Return (x, y) of the center of cell containing provided text 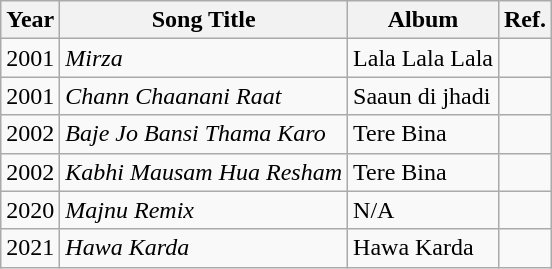
2020 (30, 210)
Chann Chaanani Raat (204, 96)
Song Title (204, 20)
Year (30, 20)
Album (424, 20)
2021 (30, 248)
Majnu Remix (204, 210)
Saaun di jhadi (424, 96)
Baje Jo Bansi Thama Karo (204, 134)
Lala Lala Lala (424, 58)
Ref. (524, 20)
Kabhi Mausam Hua Resham (204, 172)
Mirza (204, 58)
N/A (424, 210)
